From the cell containing the given text, extract its center point as [x, y] coordinate. 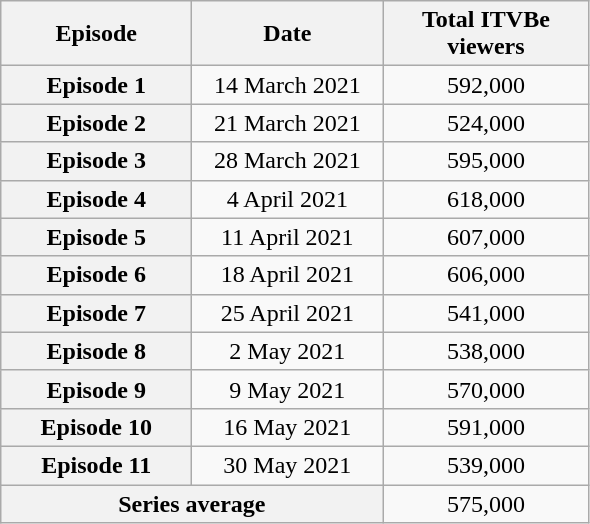
Episode 2 [96, 123]
606,000 [486, 275]
25 April 2021 [288, 313]
Episode 7 [96, 313]
595,000 [486, 161]
538,000 [486, 351]
Episode 6 [96, 275]
30 May 2021 [288, 465]
21 March 2021 [288, 123]
539,000 [486, 465]
28 March 2021 [288, 161]
607,000 [486, 237]
Episode 1 [96, 85]
Episode 11 [96, 465]
Episode 5 [96, 237]
11 April 2021 [288, 237]
9 May 2021 [288, 389]
Episode 9 [96, 389]
524,000 [486, 123]
541,000 [486, 313]
Date [288, 34]
570,000 [486, 389]
16 May 2021 [288, 427]
592,000 [486, 85]
2 May 2021 [288, 351]
Episode 3 [96, 161]
14 March 2021 [288, 85]
591,000 [486, 427]
Episode 10 [96, 427]
Episode 4 [96, 199]
Episode 8 [96, 351]
Series average [192, 503]
Total ITVBe viewers [486, 34]
618,000 [486, 199]
Episode [96, 34]
4 April 2021 [288, 199]
18 April 2021 [288, 275]
575,000 [486, 503]
